Pinpoint the cell where the given text exists, returning its [x, y] midpoint coordinate. 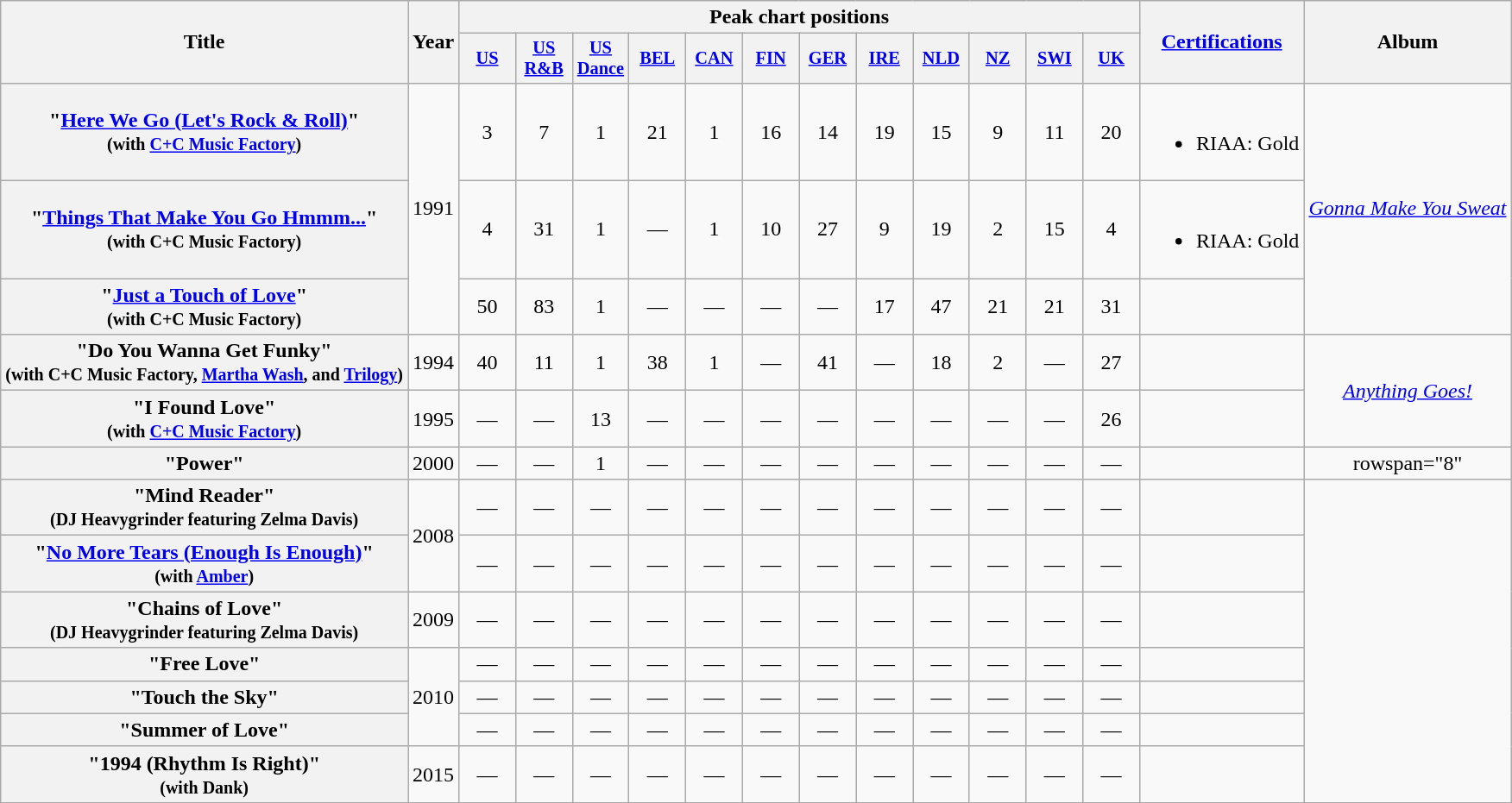
"Chains of Love"(DJ Heavygrinder featuring Zelma Davis) [205, 619]
UK [1112, 59]
2015 [433, 775]
1994 [433, 362]
50 [488, 307]
"I Found Love"(with C+C Music Factory) [205, 419]
47 [942, 307]
"Things That Make You Go Hmmm..."(with C+C Music Factory) [205, 229]
"Touch the Sky" [205, 697]
41 [828, 362]
GER [828, 59]
"Do You Wanna Get Funky" (with C+C Music Factory, Martha Wash, and Trilogy) [205, 362]
"Mind Reader"(DJ Heavygrinder featuring Zelma Davis) [205, 507]
7 [544, 131]
"Power" [205, 463]
2000 [433, 463]
2010 [433, 697]
2008 [433, 536]
3 [488, 131]
1995 [433, 419]
SWI [1055, 59]
16 [771, 131]
US R&B [544, 59]
"Here We Go (Let's Rock & Roll)"(with C+C Music Factory) [205, 131]
CAN [715, 59]
"1994 (Rhythm Is Right)"(with Dank) [205, 775]
"Summer of Love" [205, 730]
BEL [658, 59]
20 [1112, 131]
Peak chart positions [799, 17]
18 [942, 362]
rowspan="8" [1408, 463]
14 [828, 131]
Gonna Make You Sweat [1408, 209]
Album [1408, 42]
13 [601, 419]
Year [433, 42]
2009 [433, 619]
10 [771, 229]
83 [544, 307]
FIN [771, 59]
NZ [998, 59]
IRE [885, 59]
"Free Love" [205, 664]
"Just a Touch of Love"(with C+C Music Factory) [205, 307]
"No More Tears (Enough Is Enough)"(with Amber) [205, 564]
40 [488, 362]
1991 [433, 209]
Certifications [1221, 42]
US [488, 59]
Title [205, 42]
US Dance [601, 59]
26 [1112, 419]
NLD [942, 59]
38 [658, 362]
17 [885, 307]
Anything Goes! [1408, 391]
